Output the [x, y] coordinate of the center of the cell containing the given text.  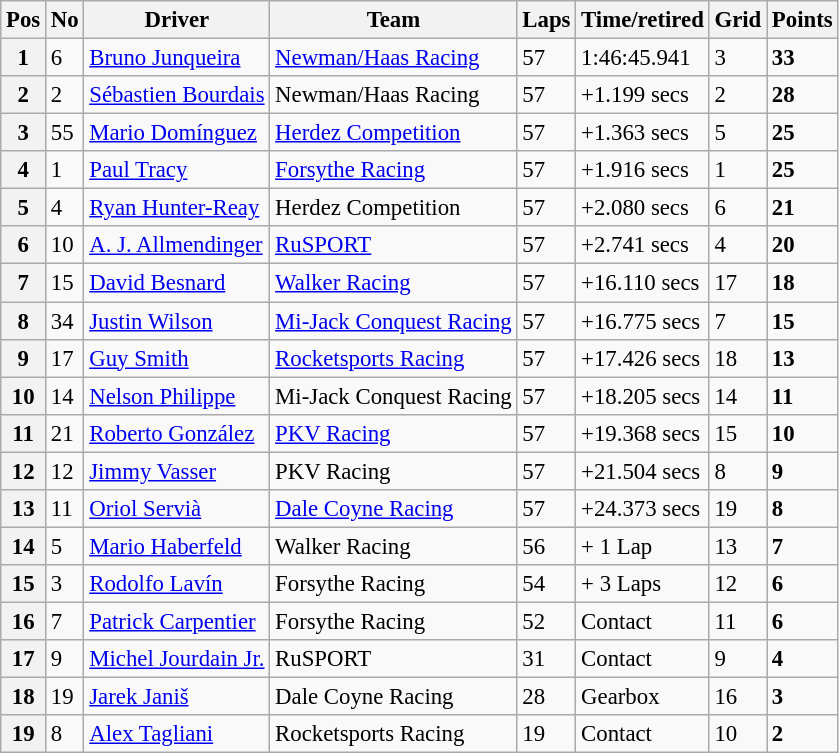
1:46:45.941 [642, 58]
Guy Smith [177, 358]
Jimmy Vasser [177, 471]
Nelson Philippe [177, 396]
+ 3 Laps [642, 584]
David Besnard [177, 283]
+2.080 secs [642, 208]
+24.373 secs [642, 509]
Grid [738, 20]
Driver [177, 20]
+19.368 secs [642, 433]
Paul Tracy [177, 170]
Sébastien Bourdais [177, 95]
Points [802, 20]
55 [65, 133]
+18.205 secs [642, 396]
34 [65, 321]
Bruno Junqueira [177, 58]
Justin Wilson [177, 321]
Roberto González [177, 433]
Team [394, 20]
No [65, 20]
Oriol Servià [177, 509]
52 [546, 621]
Mario Domínguez [177, 133]
+1.199 secs [642, 95]
Time/retired [642, 20]
Jarek Janiš [177, 697]
Pos [24, 20]
Gearbox [642, 697]
Alex Tagliani [177, 734]
A. J. Allmendinger [177, 245]
54 [546, 584]
Michel Jourdain Jr. [177, 659]
33 [802, 58]
+16.775 secs [642, 321]
+ 1 Lap [642, 546]
Ryan Hunter-Reay [177, 208]
31 [546, 659]
+1.916 secs [642, 170]
Rodolfo Lavín [177, 584]
20 [802, 245]
56 [546, 546]
Laps [546, 20]
Patrick Carpentier [177, 621]
+21.504 secs [642, 471]
Mario Haberfeld [177, 546]
+1.363 secs [642, 133]
+17.426 secs [642, 358]
+2.741 secs [642, 245]
+16.110 secs [642, 283]
